Output the [x, y] coordinate of the center of the cell containing the given text.  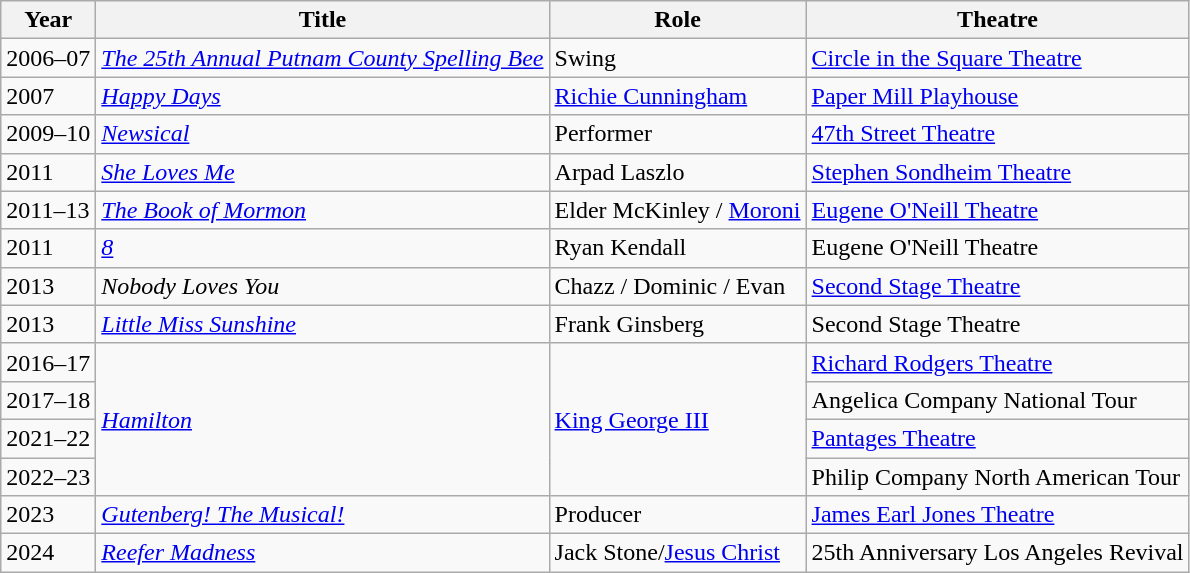
Newsical [322, 134]
8 [322, 248]
Nobody Loves You [322, 286]
Performer [678, 134]
Ryan Kendall [678, 248]
Little Miss Sunshine [322, 324]
2021–22 [48, 438]
Theatre [998, 20]
2006–07 [48, 58]
Title [322, 20]
Stephen Sondheim Theatre [998, 172]
Richard Rodgers Theatre [998, 362]
Hamilton [322, 419]
2007 [48, 96]
Pantages Theatre [998, 438]
2011–13 [48, 210]
Role [678, 20]
Year [48, 20]
Richie Cunningham [678, 96]
Paper Mill Playhouse [998, 96]
47th Street Theatre [998, 134]
Elder McKinley / Moroni [678, 210]
Gutenberg! The Musical! [322, 515]
Arpad Laszlo [678, 172]
Angelica Company National Tour [998, 400]
The 25th Annual Putnam County Spelling Bee [322, 58]
Happy Days [322, 96]
Reefer Madness [322, 553]
Jack Stone/Jesus Christ [678, 553]
Producer [678, 515]
Frank Ginsberg [678, 324]
2017–18 [48, 400]
Circle in the Square Theatre [998, 58]
King George III [678, 419]
She Loves Me [322, 172]
2024 [48, 553]
Swing [678, 58]
2016–17 [48, 362]
2009–10 [48, 134]
2022–23 [48, 477]
James Earl Jones Theatre [998, 515]
The Book of Mormon [322, 210]
Philip Company North American Tour [998, 477]
25th Anniversary Los Angeles Revival [998, 553]
2023 [48, 515]
Chazz / Dominic / Evan [678, 286]
